Identify which cell holds the provided text, then report its [x, y] central coordinate. 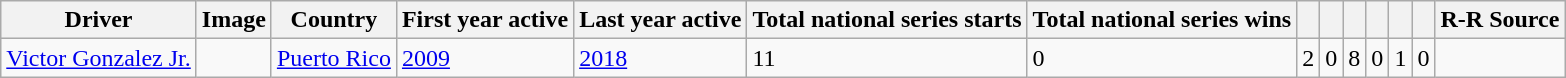
Last year active [660, 20]
2009 [484, 58]
First year active [484, 20]
Total national series wins [1162, 20]
Victor Gonzalez Jr. [99, 58]
1 [1400, 58]
Country [334, 20]
Driver [99, 20]
8 [1354, 58]
2 [1308, 58]
R-R Source [1500, 20]
Image [234, 20]
Total national series starts [887, 20]
Puerto Rico [334, 58]
2018 [660, 58]
11 [887, 58]
